For the text-containing cell, return its midpoint in (x, y) coordinate format. 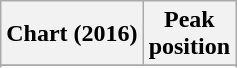
Chart (2016) (72, 34)
Peak position (189, 34)
